Find where the given text appears and provide that cell's center as (X, Y) coordinate. 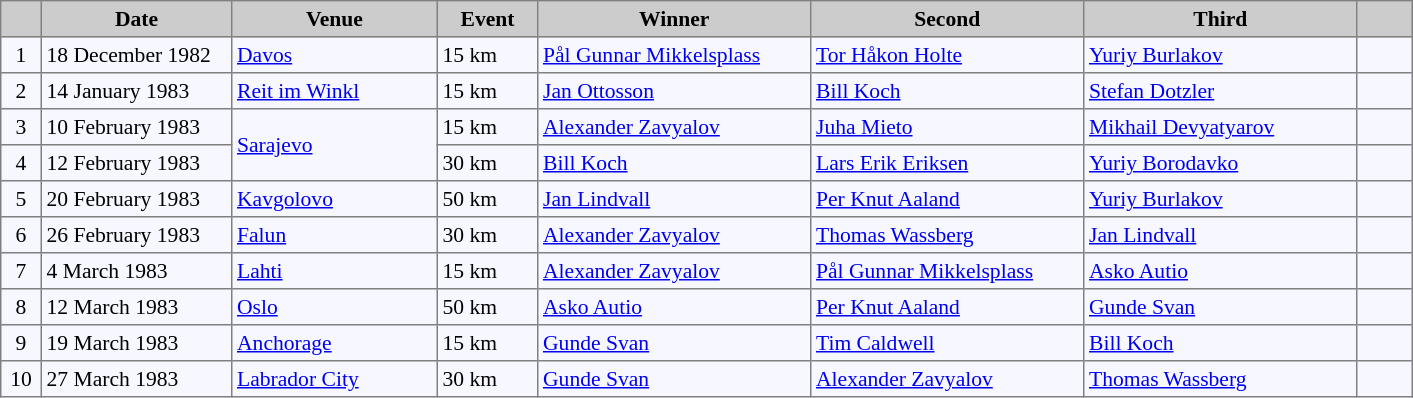
1 (21, 55)
10 February 1983 (136, 127)
Yuriy Borodavko (1220, 163)
Winner (674, 19)
Lars Erik Eriksen (948, 163)
Lahti (335, 271)
9 (21, 343)
Sarajevo (335, 145)
Jan Ottosson (674, 91)
7 (21, 271)
Tim Caldwell (948, 343)
8 (21, 307)
Tor Håkon Holte (948, 55)
5 (21, 199)
20 February 1983 (136, 199)
Event (487, 19)
Third (1220, 19)
Oslo (335, 307)
12 March 1983 (136, 307)
10 (21, 379)
Venue (335, 19)
26 February 1983 (136, 235)
14 January 1983 (136, 91)
Anchorage (335, 343)
Davos (335, 55)
4 (21, 163)
Reit im Winkl (335, 91)
2 (21, 91)
Juha Mieto (948, 127)
Labrador City (335, 379)
19 March 1983 (136, 343)
Mikhail Devyatyarov (1220, 127)
Falun (335, 235)
27 March 1983 (136, 379)
18 December 1982 (136, 55)
6 (21, 235)
Stefan Dotzler (1220, 91)
12 February 1983 (136, 163)
3 (21, 127)
Date (136, 19)
Kavgolovo (335, 199)
4 March 1983 (136, 271)
Second (948, 19)
